Extract the [x, y] coordinate from the center of the cell holding the provided text.  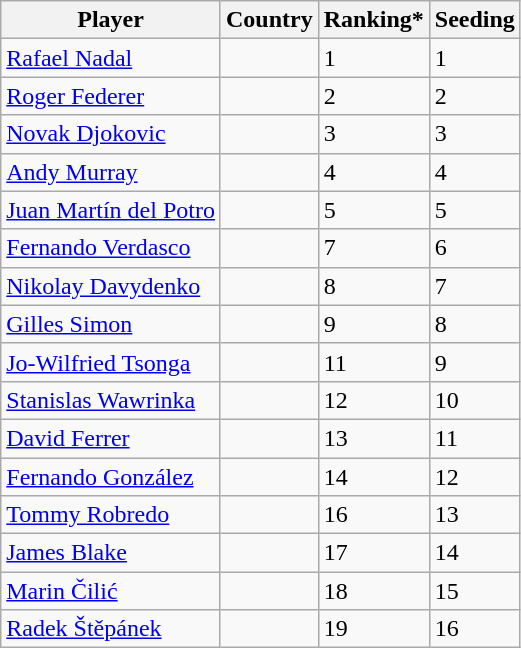
17 [374, 553]
Seeding [474, 20]
Country [269, 20]
Novak Djokovic [111, 134]
Rafael Nadal [111, 58]
15 [474, 591]
Nikolay Davydenko [111, 286]
19 [374, 629]
Player [111, 20]
Radek Štěpánek [111, 629]
James Blake [111, 553]
Stanislas Wawrinka [111, 400]
10 [474, 400]
6 [474, 248]
Juan Martín del Potro [111, 210]
Tommy Robredo [111, 515]
Fernando González [111, 477]
Marin Čilić [111, 591]
Roger Federer [111, 96]
Fernando Verdasco [111, 248]
18 [374, 591]
Ranking* [374, 20]
Andy Murray [111, 172]
David Ferrer [111, 438]
Jo-Wilfried Tsonga [111, 362]
Gilles Simon [111, 324]
